Locate the cell with the specified text and output its (X, Y) center coordinate. 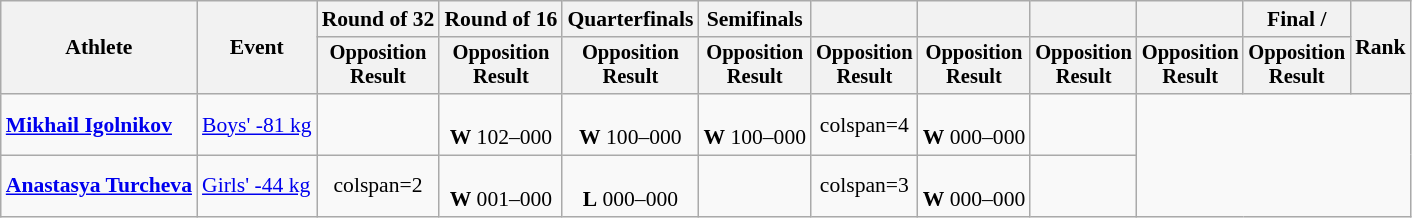
Anastasya Turcheva (99, 186)
colspan=3 (864, 186)
Rank (1380, 48)
W 102–000 (500, 124)
Event (257, 48)
Athlete (99, 48)
Boys' -81 kg (257, 124)
W 001–000 (500, 186)
colspan=4 (864, 124)
Round of 32 (378, 19)
Semifinals (754, 19)
Girls' -44 kg (257, 186)
L 000–000 (630, 186)
Mikhail Igolnikov (99, 124)
colspan=2 (378, 186)
Quarterfinals (630, 19)
Round of 16 (500, 19)
Final / (1296, 19)
